Return the (x, y) coordinate for the center point of the cell that contains the specified text.  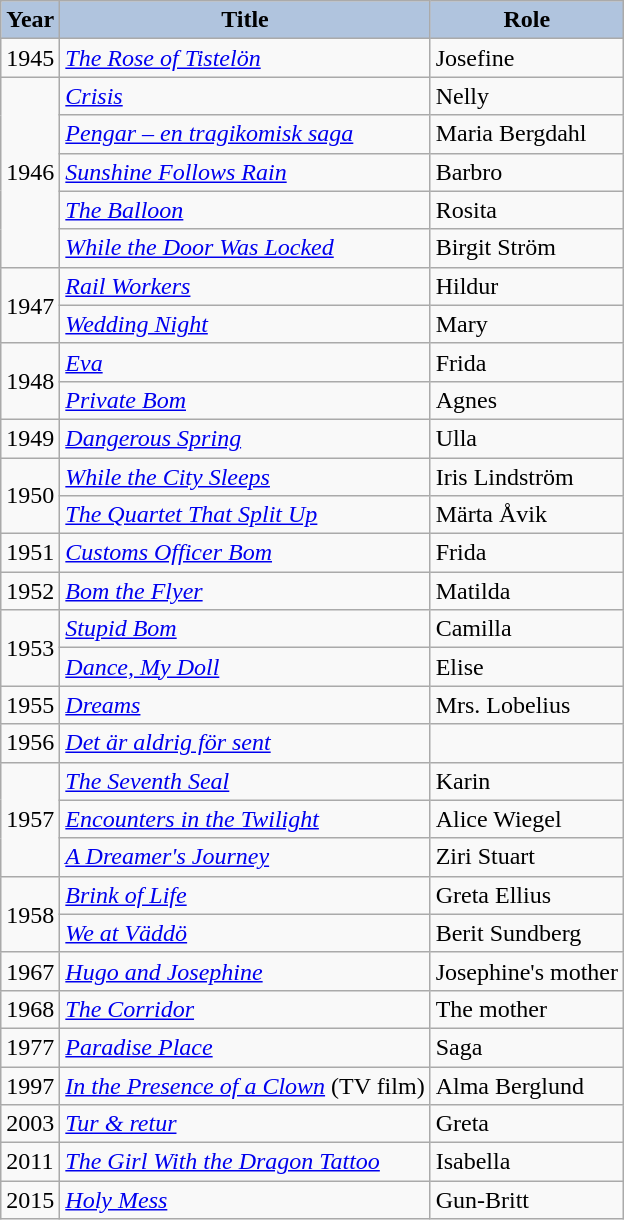
Year (30, 20)
Dangerous Spring (245, 438)
Birgit Ström (526, 248)
Iris Lindström (526, 477)
Stupid Bom (245, 629)
2011 (30, 1162)
1947 (30, 305)
1949 (30, 438)
Eva (245, 362)
Maria Bergdahl (526, 134)
Paradise Place (245, 1047)
Mrs. Lobelius (526, 705)
The Corridor (245, 1009)
Barbro (526, 172)
Greta Ellius (526, 895)
Encounters in the Twilight (245, 819)
Berit Sundberg (526, 933)
Ulla (526, 438)
Hildur (526, 286)
Hugo and Josephine (245, 971)
1956 (30, 743)
Greta (526, 1124)
Rail Workers (245, 286)
Agnes (526, 400)
Isabella (526, 1162)
Bom the Flyer (245, 591)
1946 (30, 172)
1953 (30, 648)
Alice Wiegel (526, 819)
Rosita (526, 210)
We at Väddö (245, 933)
The Rose of Tistelön (245, 58)
Holy Mess (245, 1200)
1952 (30, 591)
1951 (30, 553)
Brink of Life (245, 895)
Matilda (526, 591)
Camilla (526, 629)
Private Bom (245, 400)
Gun-Britt (526, 1200)
2003 (30, 1124)
Elise (526, 667)
Title (245, 20)
1945 (30, 58)
1955 (30, 705)
Role (526, 20)
Ziri Stuart (526, 857)
1948 (30, 381)
1957 (30, 819)
Dreams (245, 705)
1968 (30, 1009)
Wedding Night (245, 324)
1977 (30, 1047)
Saga (526, 1047)
Pengar – en tragikomisk saga (245, 134)
Josefine (526, 58)
Det är aldrig för sent (245, 743)
In the Presence of a Clown (TV film) (245, 1085)
Customs Officer Bom (245, 553)
1958 (30, 914)
The Balloon (245, 210)
The Quartet That Split Up (245, 515)
Alma Berglund (526, 1085)
Josephine's mother (526, 971)
Märta Åvik (526, 515)
1967 (30, 971)
The Seventh Seal (245, 781)
A Dreamer's Journey (245, 857)
Crisis (245, 96)
1950 (30, 496)
Tur & retur (245, 1124)
Karin (526, 781)
The Girl With the Dragon Tattoo (245, 1162)
Nelly (526, 96)
While the Door Was Locked (245, 248)
1997 (30, 1085)
Mary (526, 324)
2015 (30, 1200)
While the City Sleeps (245, 477)
Dance, My Doll (245, 667)
The mother (526, 1009)
Sunshine Follows Rain (245, 172)
